Capture the cell that displays the provided text and extract its [X, Y] central coordinate. 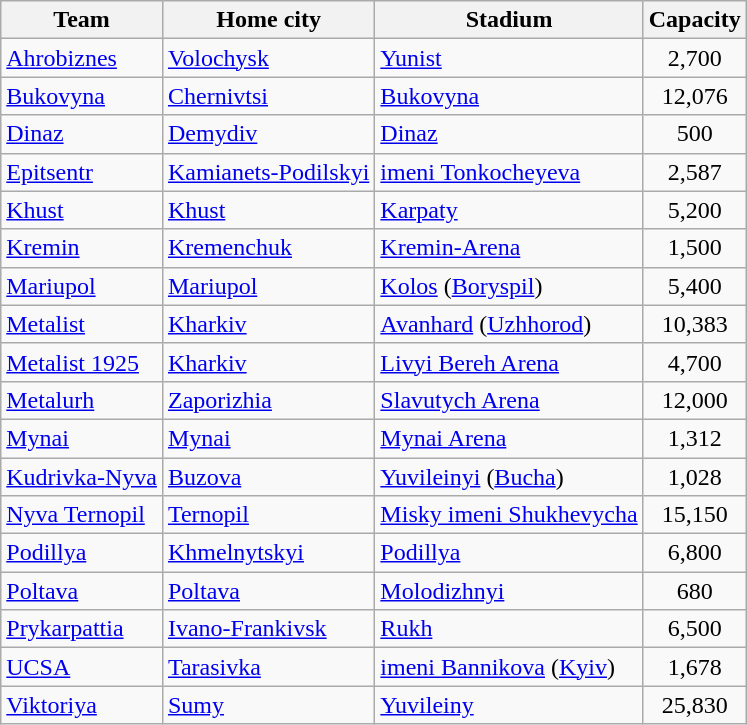
2,587 [694, 172]
Buzova [268, 477]
Nyva Ternopil [82, 515]
Metalist 1925 [82, 362]
imeni Tonkocheyeva [509, 172]
Kolos (Boryspil) [509, 286]
500 [694, 134]
Volochysk [268, 58]
imeni Bannikova (Kyiv) [509, 667]
Avanhard (Uzhhorod) [509, 324]
Livyi Bereh Arena [509, 362]
Chernivtsi [268, 96]
15,150 [694, 515]
5,400 [694, 286]
Zaporizhia [268, 400]
Ternopil [268, 515]
Kremin [82, 248]
Prykarpattia [82, 629]
Capacity [694, 20]
Slavutych Arena [509, 400]
Mynai Arena [509, 438]
Yunist [509, 58]
Yuvileiny [509, 705]
Viktoriya [82, 705]
Kremin-Arena [509, 248]
Ivano-Frankivsk [268, 629]
Karpaty [509, 210]
Ahrobiznes [82, 58]
4,700 [694, 362]
Tarasivka [268, 667]
Metalurh [82, 400]
12,000 [694, 400]
5,200 [694, 210]
6,800 [694, 553]
6,500 [694, 629]
680 [694, 591]
12,076 [694, 96]
Epitsentr [82, 172]
Demydiv [268, 134]
Kamianets-Podilskyi [268, 172]
Home city [268, 20]
2,700 [694, 58]
1,500 [694, 248]
Yuvileinyi (Bucha) [509, 477]
Stadium [509, 20]
1,312 [694, 438]
Team [82, 20]
Misky imeni Shukhevycha [509, 515]
25,830 [694, 705]
Sumy [268, 705]
Metalist [82, 324]
UCSA [82, 667]
Kremenchuk [268, 248]
1,028 [694, 477]
Khmelnytskyi [268, 553]
Kudrivka-Nyva [82, 477]
Molodizhnyi [509, 591]
10,383 [694, 324]
Rukh [509, 629]
1,678 [694, 667]
